Capture the cell that displays the provided text and extract its (X, Y) central coordinate. 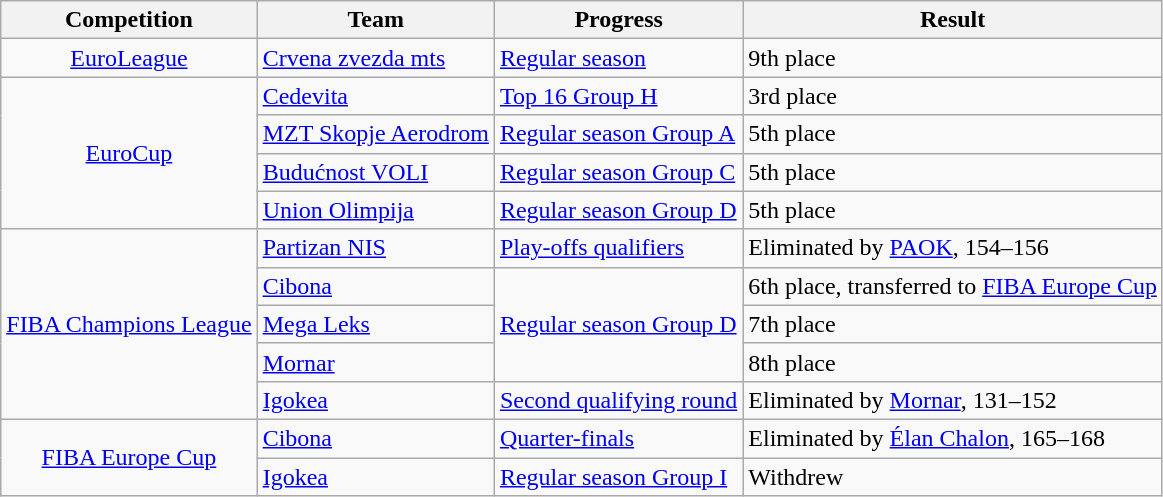
Mornar (376, 362)
FIBA Europe Cup (129, 457)
Partizan NIS (376, 248)
Regular season Group A (618, 134)
Cedevita (376, 96)
8th place (953, 362)
Second qualifying round (618, 400)
Top 16 Group H (618, 96)
3rd place (953, 96)
Result (953, 20)
Budućnost VOLI (376, 172)
EuroCup (129, 153)
Union Olimpija (376, 210)
Play-offs qualifiers (618, 248)
Mega Leks (376, 324)
Eliminated by Élan Chalon, 165–168 (953, 438)
Quarter-finals (618, 438)
Withdrew (953, 477)
Eliminated by PAOK, 154–156 (953, 248)
EuroLeague (129, 58)
MZT Skopje Aerodrom (376, 134)
Competition (129, 20)
FIBA Champions League (129, 324)
6th place, transferred to FIBA Europe Cup (953, 286)
Eliminated by Mornar, 131–152 (953, 400)
9th place (953, 58)
Team (376, 20)
Progress (618, 20)
Regular season (618, 58)
Regular season Group I (618, 477)
Regular season Group C (618, 172)
7th place (953, 324)
Crvena zvezda mts (376, 58)
